Output the [x, y] coordinate of the center of the cell containing the given text.  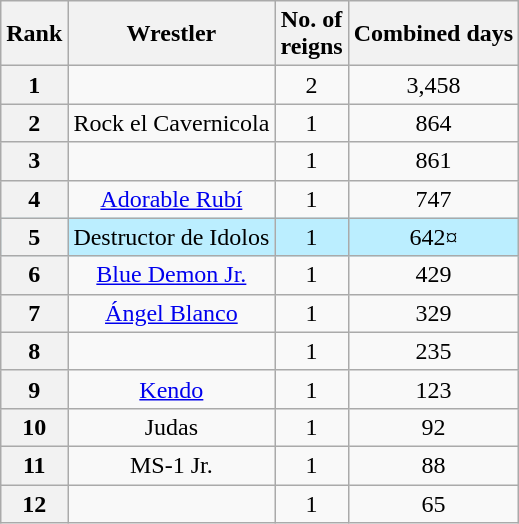
6 [34, 275]
864 [433, 123]
8 [34, 351]
No. ofreigns [312, 34]
Wrestler [172, 34]
11 [34, 465]
Judas [172, 427]
Kendo [172, 389]
Adorable Rubí [172, 199]
235 [433, 351]
861 [433, 161]
7 [34, 313]
429 [433, 275]
5 [34, 237]
65 [433, 503]
92 [433, 427]
12 [34, 503]
MS-1 Jr. [172, 465]
Rank [34, 34]
642¤ [433, 237]
Destructor de Idolos [172, 237]
747 [433, 199]
Rock el Cavernicola [172, 123]
Combined days [433, 34]
123 [433, 389]
Blue Demon Jr. [172, 275]
9 [34, 389]
329 [433, 313]
88 [433, 465]
3 [34, 161]
3,458 [433, 85]
4 [34, 199]
10 [34, 427]
Ángel Blanco [172, 313]
